Identify which cell holds the provided text, then report its (x, y) central coordinate. 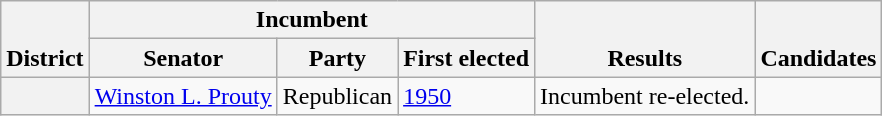
Incumbent (312, 20)
First elected (466, 58)
Senator (183, 58)
District (45, 39)
Results (645, 39)
Candidates (818, 39)
Winston L. Prouty (183, 96)
Incumbent re-elected. (645, 96)
Republican (337, 96)
Party (337, 58)
1950 (466, 96)
